Locate the cell with the specified text and output its [X, Y] center coordinate. 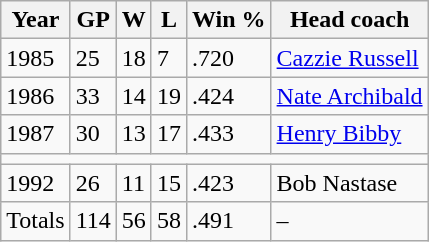
58 [168, 221]
.491 [228, 221]
13 [134, 134]
Henry Bibby [350, 134]
30 [93, 134]
Win % [228, 20]
Bob Nastase [350, 183]
.424 [228, 96]
114 [93, 221]
25 [93, 58]
11 [134, 183]
Totals [36, 221]
W [134, 20]
56 [134, 221]
1986 [36, 96]
26 [93, 183]
– [350, 221]
Head coach [350, 20]
.720 [228, 58]
1985 [36, 58]
L [168, 20]
33 [93, 96]
.433 [228, 134]
GP [93, 20]
1987 [36, 134]
7 [168, 58]
18 [134, 58]
Year [36, 20]
Cazzie Russell [350, 58]
14 [134, 96]
15 [168, 183]
19 [168, 96]
17 [168, 134]
1992 [36, 183]
Nate Archibald [350, 96]
.423 [228, 183]
